Provide the [X, Y] coordinate of the cell's center where the given text is located.  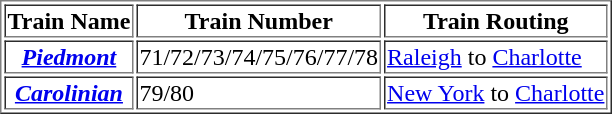
Raleigh to Charlotte [496, 56]
Train Name [68, 20]
71/72/73/74/75/76/77/78 [258, 56]
Carolinian [68, 92]
Piedmont [68, 56]
Train Number [258, 20]
79/80 [258, 92]
New York to Charlotte [496, 92]
Train Routing [496, 20]
